Determine the (x, y) coordinate at the center of the cell enclosing the given text.  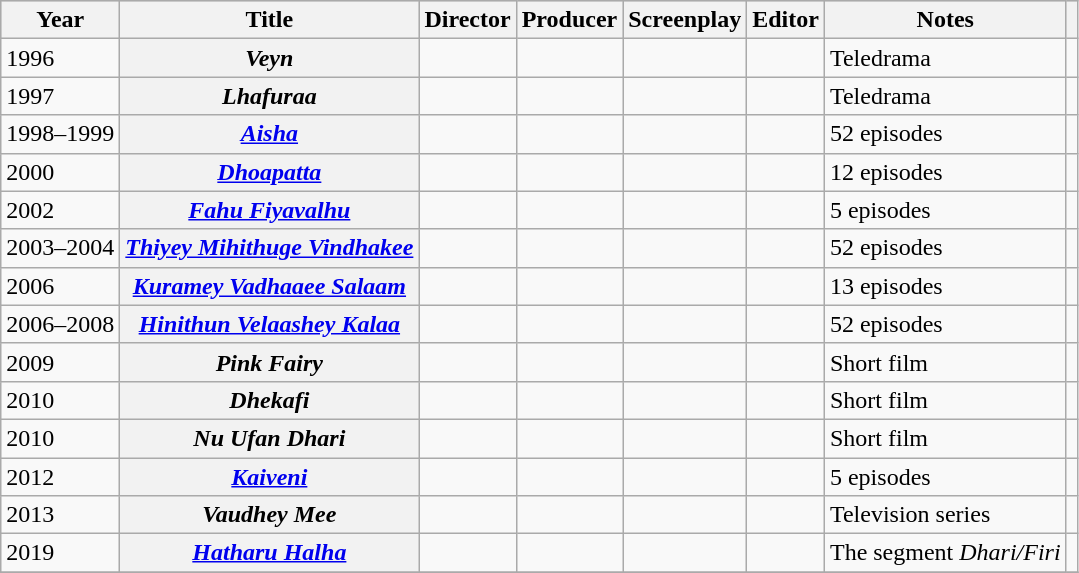
Producer (570, 20)
Title (270, 20)
12 episodes (945, 172)
2002 (60, 210)
2012 (60, 477)
Hatharu Halha (270, 553)
Kuramey Vadhaaee Salaam (270, 286)
Lhafuraa (270, 96)
2000 (60, 172)
2003–2004 (60, 248)
Television series (945, 515)
Veyn (270, 58)
1997 (60, 96)
Director (468, 20)
Editor (786, 20)
Dhekafi (270, 400)
Thiyey Mihithuge Vindhakee (270, 248)
1996 (60, 58)
1998–1999 (60, 134)
Hinithun Velaashey Kalaa (270, 324)
Nu Ufan Dhari (270, 438)
Notes (945, 20)
Vaudhey Mee (270, 515)
2006 (60, 286)
2019 (60, 553)
13 episodes (945, 286)
Aisha (270, 134)
Kaiveni (270, 477)
2006–2008 (60, 324)
Screenplay (685, 20)
Fahu Fiyavalhu (270, 210)
2013 (60, 515)
The segment Dhari/Firi (945, 553)
2009 (60, 362)
Dhoapatta (270, 172)
Year (60, 20)
Pink Fairy (270, 362)
